From the cell containing the given text, extract its center point as (x, y) coordinate. 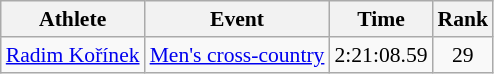
Radim Kořínek (73, 55)
Event (238, 19)
Men's cross-country (238, 55)
Time (380, 19)
Rank (464, 19)
Athlete (73, 19)
2:21:08.59 (380, 55)
29 (464, 55)
